For the text-containing cell, return its midpoint in (X, Y) coordinate format. 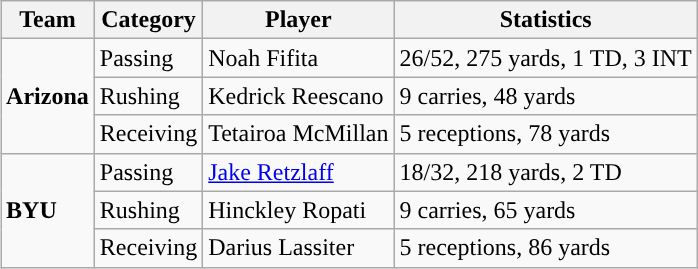
Statistics (546, 20)
9 carries, 65 yards (546, 210)
5 receptions, 78 yards (546, 134)
Player (298, 20)
9 carries, 48 yards (546, 96)
18/32, 218 yards, 2 TD (546, 172)
BYU (48, 210)
Team (48, 20)
Darius Lassiter (298, 248)
Arizona (48, 96)
26/52, 275 yards, 1 TD, 3 INT (546, 58)
Jake Retzlaff (298, 172)
Category (148, 20)
Noah Fifita (298, 58)
Kedrick Reescano (298, 96)
Hinckley Ropati (298, 210)
5 receptions, 86 yards (546, 248)
Tetairoa McMillan (298, 134)
